Capture the cell that displays the provided text and extract its (X, Y) central coordinate. 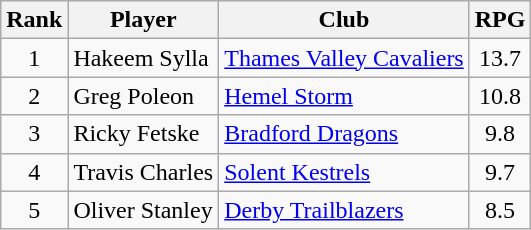
RPG (500, 20)
8.5 (500, 210)
Hemel Storm (344, 96)
Thames Valley Cavaliers (344, 58)
Travis Charles (144, 172)
Rank (34, 20)
2 (34, 96)
3 (34, 134)
Ricky Fetske (144, 134)
Derby Trailblazers (344, 210)
4 (34, 172)
Greg Poleon (144, 96)
Player (144, 20)
Bradford Dragons (344, 134)
1 (34, 58)
5 (34, 210)
Solent Kestrels (344, 172)
10.8 (500, 96)
9.7 (500, 172)
Club (344, 20)
9.8 (500, 134)
13.7 (500, 58)
Hakeem Sylla (144, 58)
Oliver Stanley (144, 210)
